Return the [x, y] coordinate for the center point of the cell that contains the specified text.  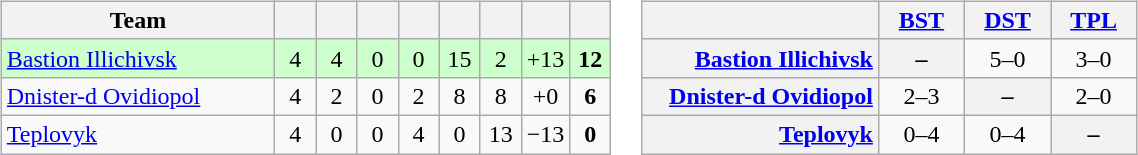
2–0 [1094, 96]
TPL [1094, 20]
+0 [546, 96]
15 [460, 58]
BST [921, 20]
12 [590, 58]
3–0 [1094, 58]
13 [500, 134]
6 [590, 96]
5–0 [1007, 58]
+13 [546, 58]
−13 [546, 134]
2–3 [921, 96]
Team [138, 20]
DST [1007, 20]
